Scan for the cell matching the given text and deliver its [x, y] coordinate at center. 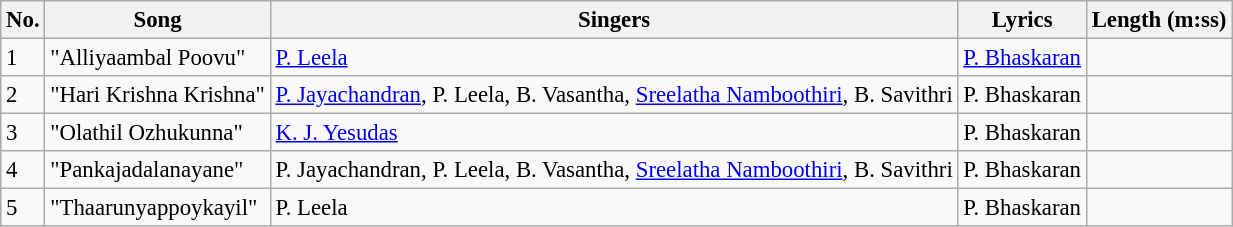
No. [23, 20]
"Alliyaambal Poovu" [158, 58]
K. J. Yesudas [614, 133]
Song [158, 20]
3 [23, 133]
Singers [614, 20]
Length (m:ss) [1158, 20]
"Hari Krishna Krishna" [158, 95]
"Thaarunyappoykayil" [158, 208]
"Pankajadalanayane" [158, 170]
Lyrics [1022, 20]
5 [23, 208]
1 [23, 58]
4 [23, 170]
"Olathil Ozhukunna" [158, 133]
2 [23, 95]
